Provide the [x, y] coordinate of the cell's center where the given text is located.  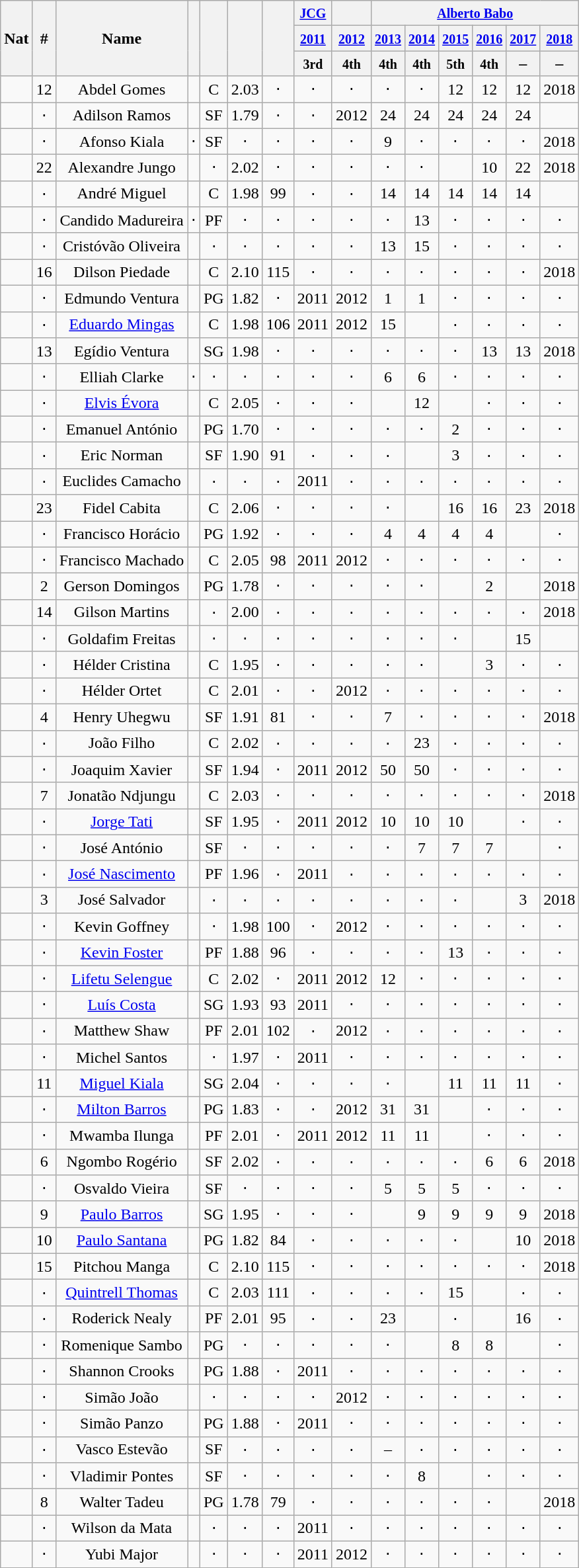
Wilson da Mata [122, 1528]
Roderick Nealy [122, 1319]
111 [278, 1293]
Elliah Clarke [122, 377]
Osvaldo Vieira [122, 1188]
Lifetu Selengue [122, 979]
Shannon Crooks [122, 1372]
93 [278, 1005]
Henry Uhegwu [122, 717]
1.96 [245, 874]
Afonso Kiala [122, 142]
84 [278, 1241]
Simão Panzo [122, 1424]
Kevin Goffney [122, 927]
Romenique Sambo [122, 1345]
1.79 [245, 115]
# [44, 38]
Hélder Ortet [122, 691]
José Nascimento [122, 874]
5th [456, 63]
2016 [489, 38]
André Miguel [122, 194]
Yubi Major [122, 1554]
Gilson Martins [122, 612]
1.90 [245, 456]
Euclides Camacho [122, 481]
1.94 [245, 770]
Alberto Babo [475, 13]
1.97 [245, 1057]
Elvis Évora [122, 403]
99 [278, 194]
3rd [313, 63]
Alexandre Jungo [122, 168]
Luís Costa [122, 1005]
Pitchou Manga [122, 1266]
Michel Santos [122, 1057]
106 [278, 325]
Goldafim Freitas [122, 639]
2.04 [245, 1083]
Paulo Barros [122, 1214]
Paulo Santana [122, 1241]
Eduardo Mingas [122, 325]
Abdel Gomes [122, 89]
Francisco Machado [122, 560]
Jonatão Ndjungu [122, 796]
Matthew Shaw [122, 1031]
Milton Barros [122, 1110]
1.93 [245, 1005]
José António [122, 848]
1.83 [245, 1110]
2.00 [245, 612]
José Salvador [122, 900]
1.92 [245, 534]
2.06 [245, 508]
Vasco Estevão [122, 1450]
2013 [389, 38]
Edmundo Ventura [122, 298]
Walter Tadeu [122, 1502]
Candido Madureira [122, 220]
João Filho [122, 743]
100 [278, 927]
91 [278, 456]
2014 [422, 38]
JCG [313, 13]
Ngombo Rogério [122, 1162]
Fidel Cabita [122, 508]
Joaquim Xavier [122, 770]
Nat [17, 38]
79 [278, 1502]
Name [122, 38]
Simão João [122, 1397]
96 [278, 952]
95 [278, 1319]
Kevin Foster [122, 952]
Eric Norman [122, 456]
Adilson Ramos [122, 115]
2017 [523, 38]
2015 [456, 38]
Miguel Kiala [122, 1083]
81 [278, 717]
1.70 [245, 429]
Vladimir Pontes [122, 1476]
1.91 [245, 717]
Hélder Cristina [122, 665]
Mwamba Ilunga [122, 1135]
Quintrell Thomas [122, 1293]
Cristóvão Oliveira [122, 246]
Jorge Tati [122, 822]
102 [278, 1031]
Francisco Horácio [122, 534]
Gerson Domingos [122, 587]
98 [278, 560]
Dilson Piedade [122, 272]
Egídio Ventura [122, 351]
Emanuel António [122, 429]
